Determine the (x, y) coordinate at the center of the cell enclosing the given text.  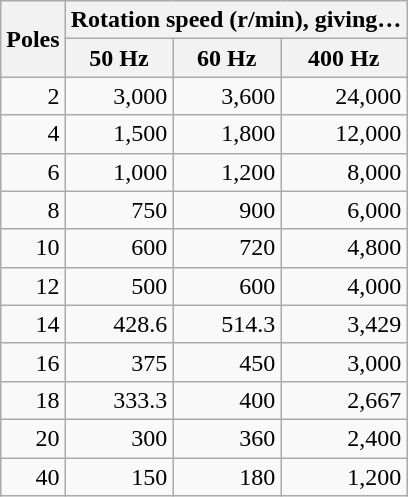
514.3 (227, 324)
2,400 (344, 438)
900 (227, 210)
60 Hz (227, 58)
6 (33, 172)
6,000 (344, 210)
16 (33, 362)
720 (227, 248)
450 (227, 362)
500 (119, 286)
50 Hz (119, 58)
24,000 (344, 96)
14 (33, 324)
40 (33, 477)
1,800 (227, 134)
400 (227, 400)
18 (33, 400)
4,800 (344, 248)
4,000 (344, 286)
750 (119, 210)
Poles (33, 39)
333.3 (119, 400)
1,500 (119, 134)
8 (33, 210)
180 (227, 477)
375 (119, 362)
400 Hz (344, 58)
3,600 (227, 96)
2 (33, 96)
10 (33, 248)
2,667 (344, 400)
3,429 (344, 324)
360 (227, 438)
12,000 (344, 134)
20 (33, 438)
150 (119, 477)
12 (33, 286)
1,000 (119, 172)
4 (33, 134)
8,000 (344, 172)
Rotation speed (r/min), giving… (236, 20)
300 (119, 438)
428.6 (119, 324)
